Return the [x, y] coordinate for the center point of the cell that contains the specified text.  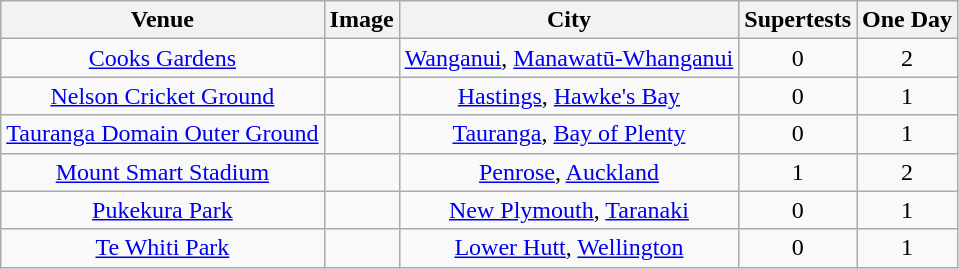
Wanganui, Manawatū-Whanganui [569, 58]
New Plymouth, Taranaki [569, 210]
Lower Hutt, Wellington [569, 248]
City [569, 20]
Pukekura Park [162, 210]
Venue [162, 20]
Nelson Cricket Ground [162, 96]
Penrose, Auckland [569, 172]
Cooks Gardens [162, 58]
Tauranga, Bay of Plenty [569, 134]
One Day [906, 20]
Te Whiti Park [162, 248]
Mount Smart Stadium [162, 172]
Hastings, Hawke's Bay [569, 96]
Supertests [798, 20]
Image [362, 20]
Tauranga Domain Outer Ground [162, 134]
